Output the (X, Y) coordinate of the center of the cell containing the given text.  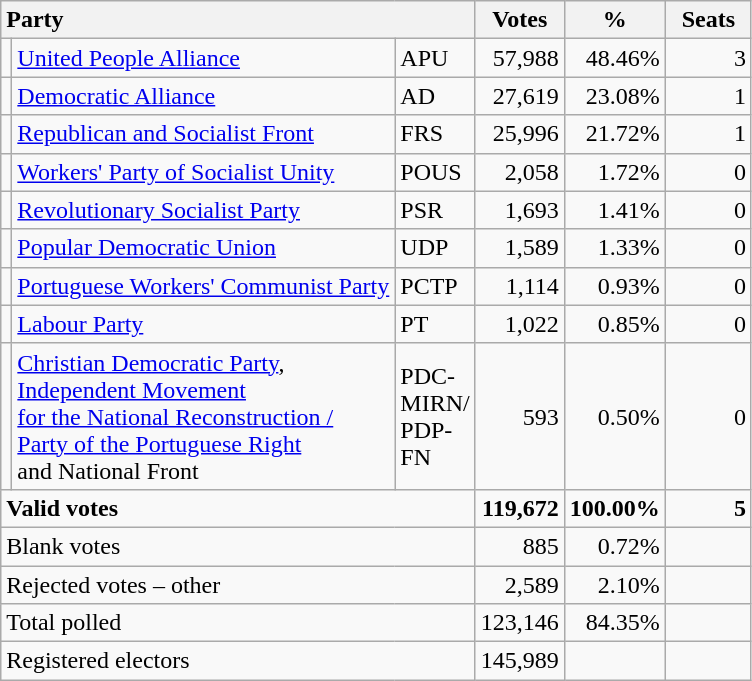
23.08% (614, 96)
Rejected votes – other (238, 585)
5 (708, 508)
145,989 (520, 661)
100.00% (614, 508)
48.46% (614, 58)
% (614, 20)
1,589 (520, 248)
1.33% (614, 248)
1,022 (520, 324)
Seats (708, 20)
PCTP (435, 286)
Valid votes (238, 508)
Blank votes (238, 546)
Party (238, 20)
United People Alliance (204, 58)
Total polled (238, 623)
0.72% (614, 546)
POUS (435, 172)
1.72% (614, 172)
593 (520, 416)
2,589 (520, 585)
84.35% (614, 623)
27,619 (520, 96)
AD (435, 96)
Labour Party (204, 324)
1,693 (520, 210)
PDC-MIRN/PDP-FN (435, 416)
2.10% (614, 585)
0.85% (614, 324)
123,146 (520, 623)
Revolutionary Socialist Party (204, 210)
0.50% (614, 416)
FRS (435, 134)
Republican and Socialist Front (204, 134)
119,672 (520, 508)
25,996 (520, 134)
1.41% (614, 210)
0.93% (614, 286)
Democratic Alliance (204, 96)
57,988 (520, 58)
2,058 (520, 172)
UDP (435, 248)
Votes (520, 20)
Workers' Party of Socialist Unity (204, 172)
3 (708, 58)
APU (435, 58)
1,114 (520, 286)
Popular Democratic Union (204, 248)
885 (520, 546)
Christian Democratic Party,Independent Movementfor the National Reconstruction /Party of the Portuguese Rightand National Front (204, 416)
PSR (435, 210)
PT (435, 324)
Portuguese Workers' Communist Party (204, 286)
21.72% (614, 134)
Registered electors (238, 661)
